From the cell containing the given text, extract its center point as [X, Y] coordinate. 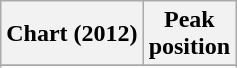
Chart (2012) [72, 34]
Peakposition [189, 34]
